From the cell containing the given text, extract its center point as (X, Y) coordinate. 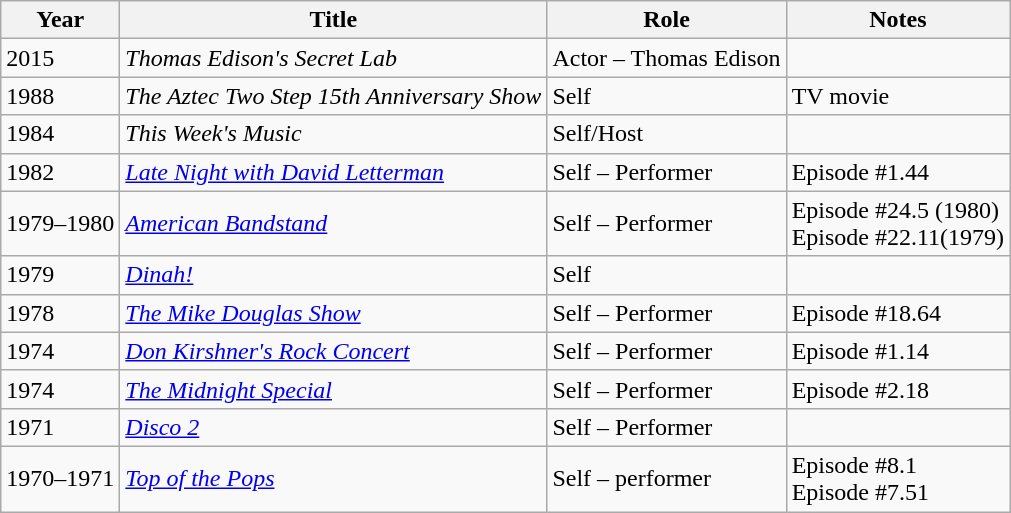
The Midnight Special (334, 389)
American Bandstand (334, 224)
Dinah! (334, 275)
1970–1971 (60, 478)
This Week's Music (334, 134)
Role (666, 20)
2015 (60, 58)
1971 (60, 427)
Episode #18.64 (898, 313)
Top of the Pops (334, 478)
Episode #1.14 (898, 351)
Disco 2 (334, 427)
1978 (60, 313)
1988 (60, 96)
Notes (898, 20)
The Aztec Two Step 15th Anniversary Show (334, 96)
Title (334, 20)
Episode #1.44 (898, 172)
1979 (60, 275)
Episode #8.1Episode #7.51 (898, 478)
1984 (60, 134)
Actor – Thomas Edison (666, 58)
Self/Host (666, 134)
Late Night with David Letterman (334, 172)
Year (60, 20)
1982 (60, 172)
Don Kirshner's Rock Concert (334, 351)
The Mike Douglas Show (334, 313)
Episode #2.18 (898, 389)
1979–1980 (60, 224)
Thomas Edison's Secret Lab (334, 58)
Episode #24.5 (1980)Episode #22.11(1979) (898, 224)
TV movie (898, 96)
Self – performer (666, 478)
